Output the (X, Y) coordinate of the center of the cell containing the given text.  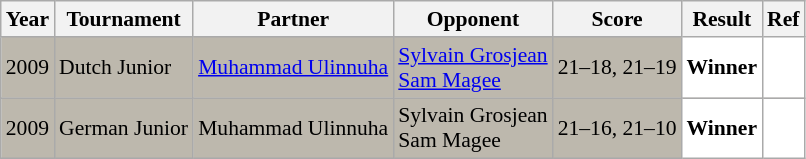
21–16, 21–10 (618, 128)
Dutch Junior (124, 68)
Ref (783, 19)
German Junior (124, 128)
21–18, 21–19 (618, 68)
Result (722, 19)
Year (28, 19)
Opponent (472, 19)
Partner (293, 19)
Score (618, 19)
Tournament (124, 19)
